Output the (X, Y) coordinate of the center of the cell containing the given text.  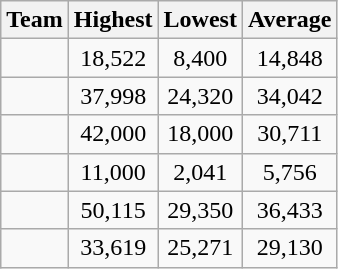
5,756 (290, 172)
24,320 (200, 96)
Team (35, 20)
30,711 (290, 134)
Highest (113, 20)
37,998 (113, 96)
33,619 (113, 248)
18,000 (200, 134)
29,350 (200, 210)
50,115 (113, 210)
36,433 (290, 210)
34,042 (290, 96)
Average (290, 20)
8,400 (200, 58)
42,000 (113, 134)
25,271 (200, 248)
11,000 (113, 172)
2,041 (200, 172)
14,848 (290, 58)
18,522 (113, 58)
Lowest (200, 20)
29,130 (290, 248)
